Output the (x, y) coordinate of the center of the cell containing the given text.  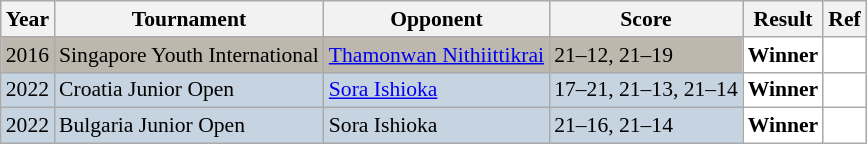
Bulgaria Junior Open (189, 126)
Result (784, 19)
Score (646, 19)
2016 (28, 55)
Year (28, 19)
Croatia Junior Open (189, 90)
17–21, 21–13, 21–14 (646, 90)
Opponent (436, 19)
Thamonwan Nithiittikrai (436, 55)
Tournament (189, 19)
Singapore Youth International (189, 55)
Ref (844, 19)
21–12, 21–19 (646, 55)
21–16, 21–14 (646, 126)
